Pinpoint the cell where the given text exists, returning its [x, y] midpoint coordinate. 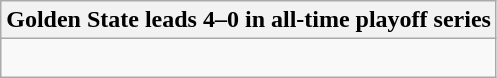
Golden State leads 4–0 in all-time playoff series [249, 20]
